Return [X, Y] of the center of cell containing provided text 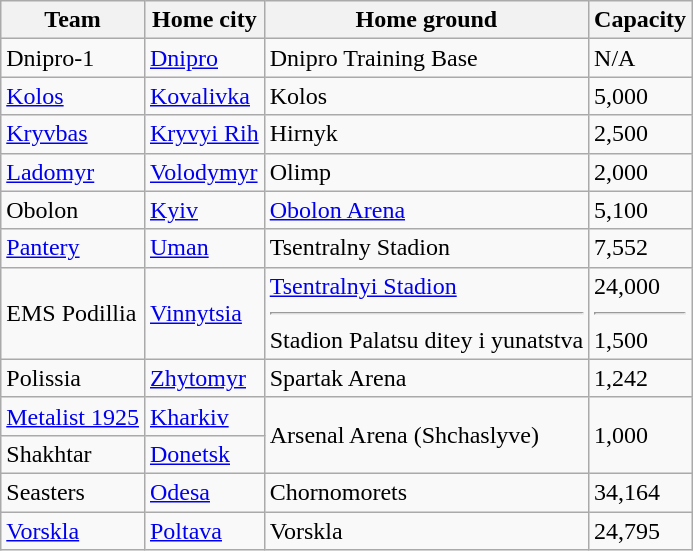
N/A [640, 58]
Poltava [204, 531]
Kryvbas [73, 134]
1,000 [640, 435]
Chornomorets [426, 492]
5,100 [640, 210]
Home ground [426, 20]
Polissia [73, 378]
Metalist 1925 [73, 416]
Seasters [73, 492]
2,000 [640, 172]
Odesa [204, 492]
Kharkiv [204, 416]
Shakhtar [73, 454]
Arsenal Arena (Shchaslyve) [426, 435]
Uman [204, 248]
Hirnyk [426, 134]
2,500 [640, 134]
Zhytomyr [204, 378]
Vinnytsia [204, 313]
Capacity [640, 20]
34,164 [640, 492]
Tsentralny Stadion [426, 248]
Kyiv [204, 210]
Dnipro [204, 58]
Olimp [426, 172]
Kryvyi Rih [204, 134]
Team [73, 20]
24,795 [640, 531]
Spartak Arena [426, 378]
Volodymyr [204, 172]
Obolon [73, 210]
Dnipro Training Base [426, 58]
Ladomyr [73, 172]
Home city [204, 20]
Dnipro-1 [73, 58]
Pantery [73, 248]
7,552 [640, 248]
Donetsk [204, 454]
Kovalivka [204, 96]
24,0001,500 [640, 313]
EMS Podillia [73, 313]
Obolon Arena [426, 210]
1,242 [640, 378]
5,000 [640, 96]
Tsentralnyi StadionStadion Palatsu ditey i yunatstva [426, 313]
